Detect which cell encompasses the target text, then output its (x, y) center coordinate. 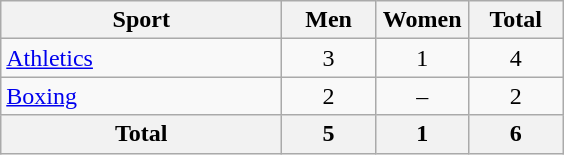
– (422, 96)
Boxing (142, 96)
6 (516, 134)
Sport (142, 20)
Athletics (142, 58)
Men (329, 20)
3 (329, 58)
4 (516, 58)
5 (329, 134)
Women (422, 20)
